Capture the cell that displays the provided text and extract its [x, y] central coordinate. 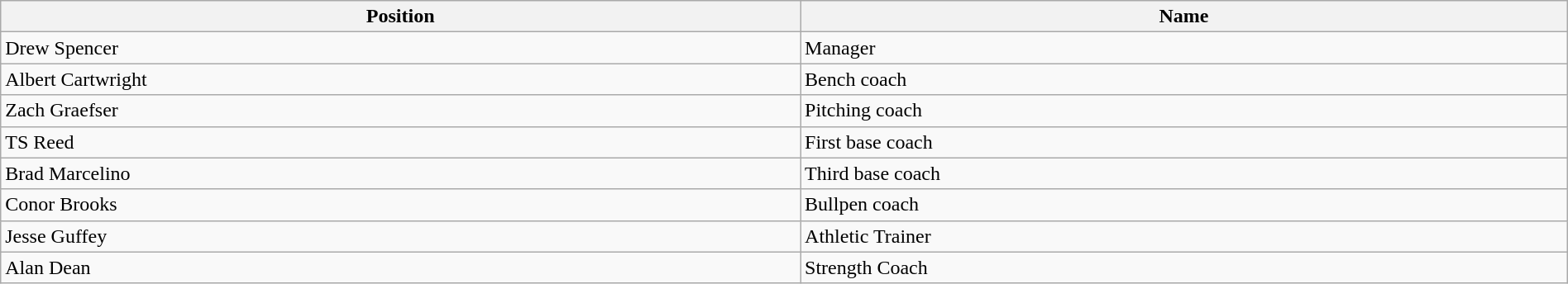
Albert Cartwright [400, 79]
Strength Coach [1184, 267]
First base coach [1184, 142]
Bullpen coach [1184, 205]
Brad Marcelino [400, 173]
Third base coach [1184, 173]
Manager [1184, 48]
Name [1184, 17]
Conor Brooks [400, 205]
TS Reed [400, 142]
Drew Spencer [400, 48]
Zach Graefser [400, 111]
Position [400, 17]
Jesse Guffey [400, 236]
Athletic Trainer [1184, 236]
Alan Dean [400, 267]
Bench coach [1184, 79]
Pitching coach [1184, 111]
